Return the [x, y] coordinate for the center point of the cell that contains the specified text.  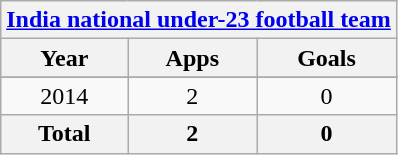
India national under-23 football team [199, 20]
Total [64, 134]
Goals [327, 58]
2014 [64, 96]
Year [64, 58]
Apps [192, 58]
